For the text-containing cell, return its midpoint in [x, y] coordinate format. 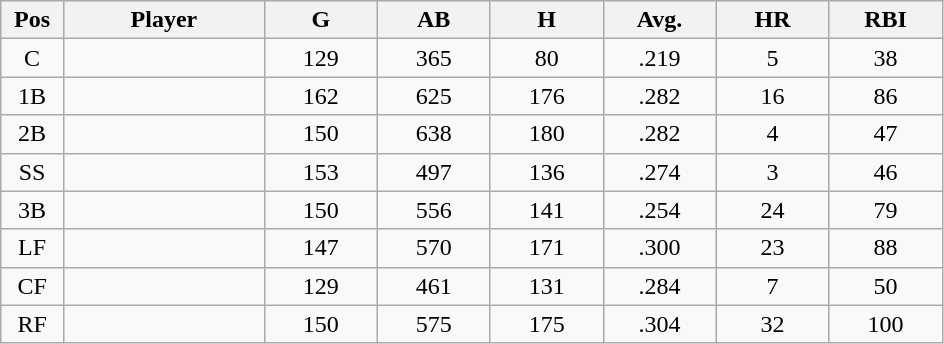
180 [546, 134]
497 [434, 172]
Player [164, 20]
461 [434, 286]
Pos [32, 20]
162 [320, 96]
638 [434, 134]
136 [546, 172]
7 [772, 286]
570 [434, 248]
1B [32, 96]
131 [546, 286]
86 [886, 96]
575 [434, 324]
46 [886, 172]
Avg. [660, 20]
5 [772, 58]
625 [434, 96]
147 [320, 248]
88 [886, 248]
RBI [886, 20]
80 [546, 58]
23 [772, 248]
H [546, 20]
4 [772, 134]
2B [32, 134]
CF [32, 286]
HR [772, 20]
.254 [660, 210]
3 [772, 172]
C [32, 58]
LF [32, 248]
79 [886, 210]
153 [320, 172]
171 [546, 248]
3B [32, 210]
.219 [660, 58]
SS [32, 172]
.304 [660, 324]
16 [772, 96]
141 [546, 210]
50 [886, 286]
47 [886, 134]
AB [434, 20]
.274 [660, 172]
RF [32, 324]
32 [772, 324]
556 [434, 210]
176 [546, 96]
G [320, 20]
365 [434, 58]
.284 [660, 286]
175 [546, 324]
24 [772, 210]
.300 [660, 248]
100 [886, 324]
38 [886, 58]
